Return [X, Y] of the center of cell containing provided text 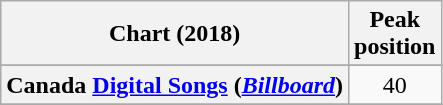
Peak position [395, 34]
Canada Digital Songs (Billboard) [175, 85]
Chart (2018) [175, 34]
40 [395, 85]
